Return the [x, y] coordinate for the center point of the cell that contains the specified text.  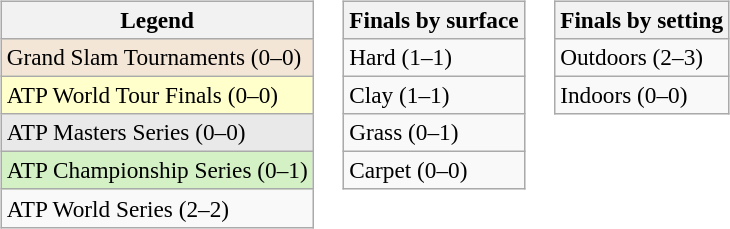
Hard (1–1) [434, 57]
Grass (0–1) [434, 133]
ATP Championship Series (0–1) [157, 171]
ATP Masters Series (0–0) [157, 133]
Finals by surface [434, 20]
ATP World Series (2–2) [157, 208]
Clay (1–1) [434, 95]
Finals by setting [642, 20]
Carpet (0–0) [434, 171]
Indoors (0–0) [642, 95]
Outdoors (2–3) [642, 57]
Legend [157, 20]
ATP World Tour Finals (0–0) [157, 95]
Grand Slam Tournaments (0–0) [157, 57]
